Output the [x, y] coordinate of the center of the cell containing the given text.  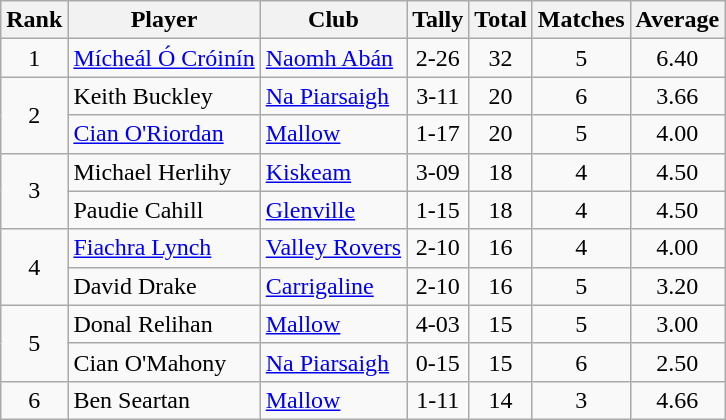
3.66 [678, 96]
2-26 [438, 58]
Donal Relihan [164, 324]
Mícheál Ó Cróinín [164, 58]
Paudie Cahill [164, 210]
Average [678, 20]
Player [164, 20]
3.00 [678, 324]
3-11 [438, 96]
1 [34, 58]
1-11 [438, 400]
0-15 [438, 362]
Club [333, 20]
Naomh Abán [333, 58]
1-17 [438, 134]
3.20 [678, 286]
David Drake [164, 286]
3-09 [438, 172]
Rank [34, 20]
Tally [438, 20]
2 [34, 115]
Ben Seartan [164, 400]
14 [501, 400]
1-15 [438, 210]
Matches [581, 20]
4.66 [678, 400]
Michael Herlihy [164, 172]
2.50 [678, 362]
Carrigaline [333, 286]
6.40 [678, 58]
Glenville [333, 210]
Cian O'Mahony [164, 362]
32 [501, 58]
Valley Rovers [333, 248]
Kiskeam [333, 172]
4-03 [438, 324]
Fiachra Lynch [164, 248]
Total [501, 20]
Keith Buckley [164, 96]
Cian O'Riordan [164, 134]
